Locate the cell with the specified text and output its (X, Y) center coordinate. 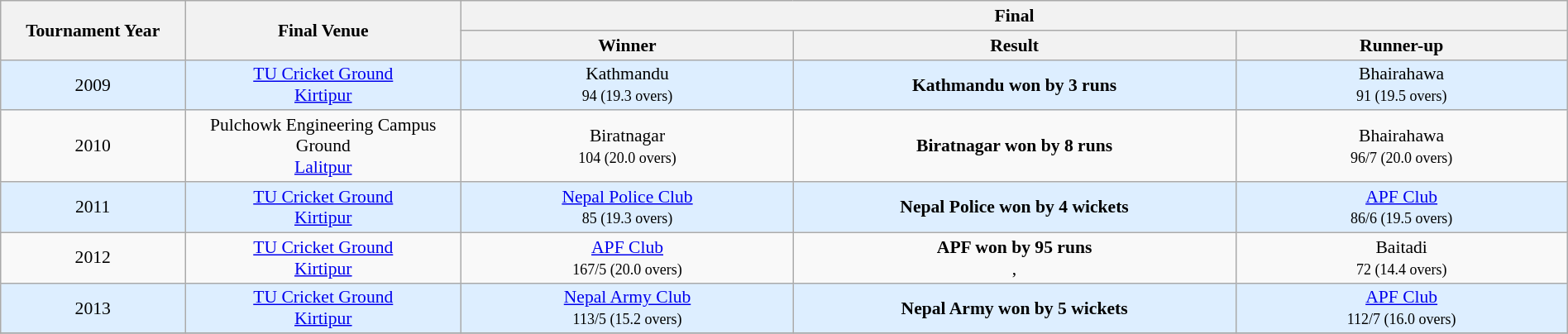
APF Club86/6 (19.5 overs) (1401, 207)
Result (1014, 45)
Final (1014, 16)
Kathmandu94 (19.3 overs) (627, 84)
Final Venue (323, 30)
Nepal Army won by 5 wickets (1014, 308)
Nepal Police Club85 (19.3 overs) (627, 207)
APF won by 95 runs, (1014, 258)
Runner-up (1401, 45)
Nepal Army Club113/5 (15.2 overs) (627, 308)
APF Club112/7 (16.0 overs) (1401, 308)
Bhairahawa96/7 (20.0 overs) (1401, 147)
2011 (93, 207)
Kathmandu won by 3 runs (1014, 84)
Winner (627, 45)
Nepal Police won by 4 wickets (1014, 207)
2010 (93, 147)
Pulchowk Engineering Campus GroundLalitpur (323, 147)
Baitadi72 (14.4 overs) (1401, 258)
Biratnagar104 (20.0 overs) (627, 147)
2009 (93, 84)
APF Club167/5 (20.0 overs) (627, 258)
2013 (93, 308)
2012 (93, 258)
Bhairahawa91 (19.5 overs) (1401, 84)
Tournament Year (93, 30)
Biratnagar won by 8 runs (1014, 147)
